Return [x, y] of the center of cell containing provided text 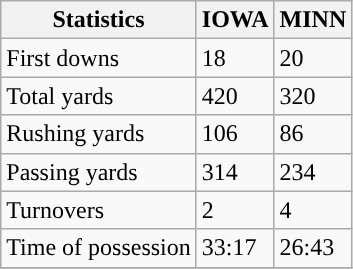
314 [235, 172]
Rushing yards [99, 134]
33:17 [235, 248]
234 [313, 172]
Passing yards [99, 172]
Turnovers [99, 210]
IOWA [235, 20]
Time of possession [99, 248]
20 [313, 58]
MINN [313, 20]
320 [313, 96]
2 [235, 210]
420 [235, 96]
Total yards [99, 96]
18 [235, 58]
86 [313, 134]
Statistics [99, 20]
4 [313, 210]
26:43 [313, 248]
106 [235, 134]
First downs [99, 58]
